Provide the (x, y) coordinate of the cell's center where the given text is located.  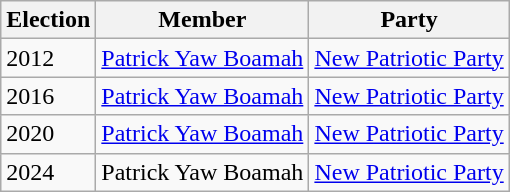
Party (409, 20)
2016 (48, 96)
Member (202, 20)
2024 (48, 172)
2020 (48, 134)
Election (48, 20)
2012 (48, 58)
